Output the (X, Y) coordinate of the center of the cell containing the given text.  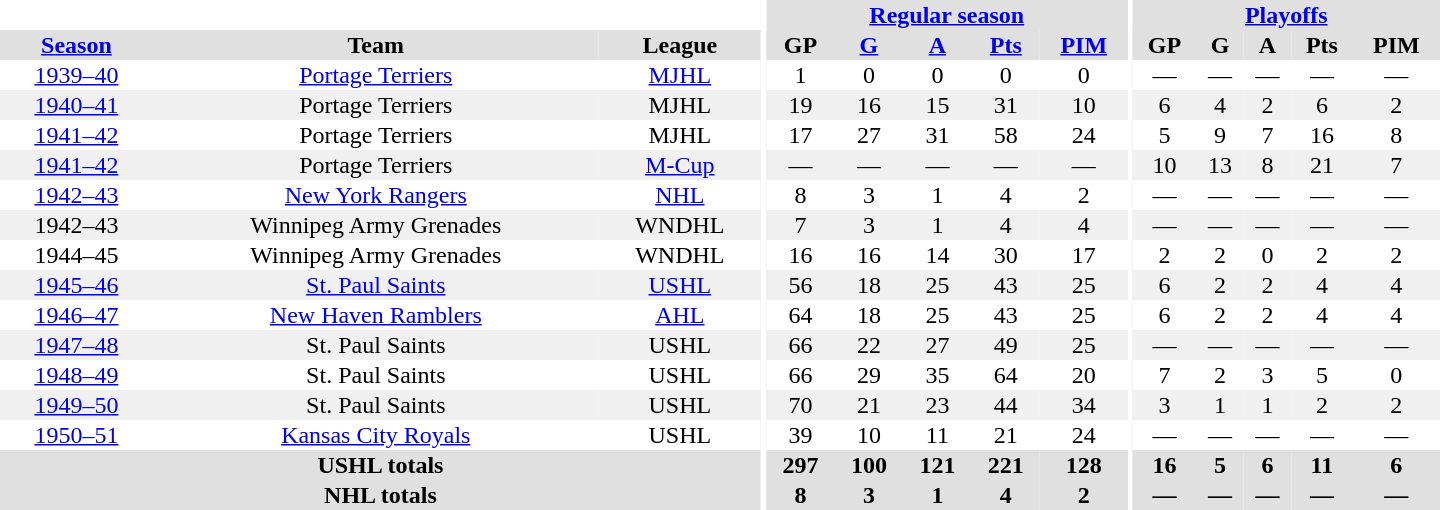
14 (937, 255)
44 (1006, 405)
1949–50 (76, 405)
35 (937, 375)
56 (800, 285)
39 (800, 435)
Season (76, 45)
Playoffs (1286, 15)
58 (1006, 135)
297 (800, 465)
1945–46 (76, 285)
23 (937, 405)
1944–45 (76, 255)
15 (937, 105)
1948–49 (76, 375)
9 (1220, 135)
221 (1006, 465)
NHL (680, 195)
Kansas City Royals (376, 435)
1940–41 (76, 105)
128 (1084, 465)
Regular season (946, 15)
19 (800, 105)
29 (869, 375)
USHL totals (380, 465)
34 (1084, 405)
49 (1006, 345)
70 (800, 405)
30 (1006, 255)
121 (937, 465)
NHL totals (380, 495)
1950–51 (76, 435)
1947–48 (76, 345)
Team (376, 45)
13 (1220, 165)
100 (869, 465)
20 (1084, 375)
New Haven Ramblers (376, 315)
1946–47 (76, 315)
22 (869, 345)
League (680, 45)
1939–40 (76, 75)
AHL (680, 315)
M-Cup (680, 165)
New York Rangers (376, 195)
